Determine the (X, Y) coordinate at the center of the cell enclosing the given text.  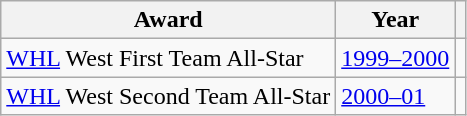
1999–2000 (396, 58)
Year (396, 20)
2000–01 (396, 96)
WHL West Second Team All-Star (168, 96)
WHL West First Team All-Star (168, 58)
Award (168, 20)
